Return the (X, Y) coordinate for the center point of the cell that contains the specified text.  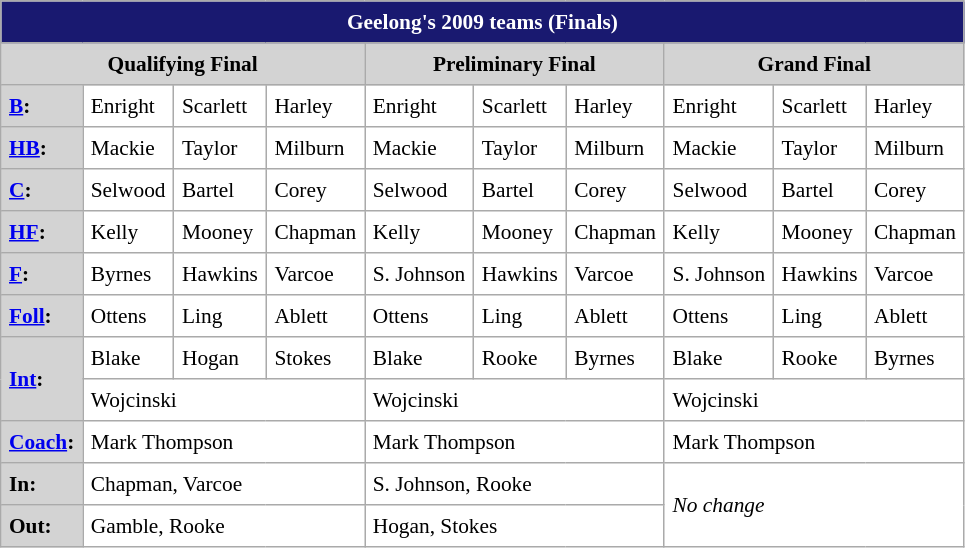
Hogan (220, 358)
B: (42, 106)
Geelong's 2009 teams (Finals) (482, 22)
Chapman, Varcoe (223, 484)
HB: (42, 148)
Out: (42, 526)
Hogan, Stokes (514, 526)
Stokes (315, 358)
In: (42, 484)
Coach: (42, 442)
No change (814, 505)
Preliminary Final (514, 64)
HF: (42, 232)
Qualifying Final (183, 64)
F: (42, 274)
C: (42, 190)
Gamble, Rooke (223, 526)
Foll: (42, 316)
S. Johnson, Rooke (514, 484)
Grand Final (814, 64)
Int: (42, 379)
